Return [x, y] of the center of cell containing provided text 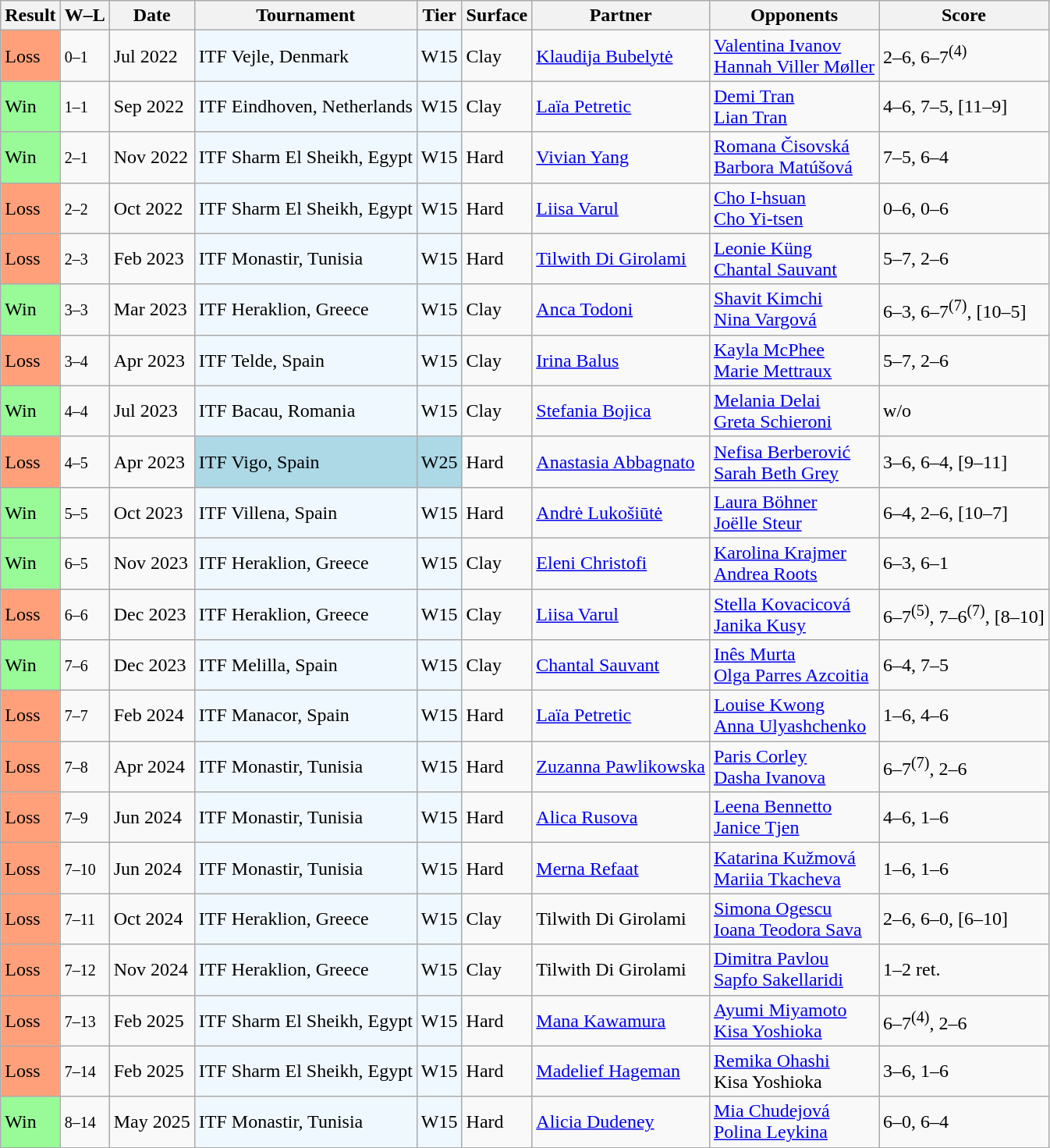
7–14 [84, 1071]
Mia Chudejová Polina Leykina [794, 1122]
Cho I-hsuan Cho Yi-tsen [794, 208]
7–8 [84, 766]
Alicia Dudeney [621, 1122]
Katarina Kužmová Mariia Tkacheva [794, 868]
2–3 [84, 259]
W25 [439, 462]
Score [964, 16]
0–6, 0–6 [964, 208]
Remika Ohashi Kisa Yoshioka [794, 1071]
7–5, 6–4 [964, 158]
4–6, 7–5, [11–9] [964, 106]
Oct 2023 [151, 512]
Leena Bennetto Janice Tjen [794, 818]
6–7(7), 2–6 [964, 766]
6–3, 6–7(7), [10–5] [964, 309]
7–10 [84, 868]
Surface [497, 16]
4–5 [84, 462]
Anastasia Abbagnato [621, 462]
Feb 2024 [151, 716]
Nefisa Berberović Sarah Beth Grey [794, 462]
Nov 2024 [151, 969]
Vivian Yang [621, 158]
Demi Tran Lian Tran [794, 106]
1–1 [84, 106]
2–2 [84, 208]
6–0, 6–4 [964, 1122]
7–13 [84, 1021]
Madelief Hageman [621, 1071]
Apr 2024 [151, 766]
Paris Corley Dasha Ivanova [794, 766]
Ayumi Miyamoto Kisa Yoshioka [794, 1021]
6–3, 6–1 [964, 563]
Nov 2023 [151, 563]
Leonie Küng Chantal Sauvant [794, 259]
Stella Kovacicová Janika Kusy [794, 613]
ITF Telde, Spain [306, 361]
Tier [439, 16]
Shavit Kimchi Nina Vargová [794, 309]
Karolina Krajmer Andrea Roots [794, 563]
2–1 [84, 158]
6–6 [84, 613]
W–L [84, 16]
7–7 [84, 716]
7–12 [84, 969]
Laura Böhner Joëlle Steur [794, 512]
3–6, 6–4, [9–11] [964, 462]
Inês Murta Olga Parres Azcoitia [794, 665]
3–4 [84, 361]
w/o [964, 411]
4–6, 1–6 [964, 818]
ITF Vejle, Denmark [306, 56]
3–6, 1–6 [964, 1071]
2–6, 6–7(4) [964, 56]
Eleni Christofi [621, 563]
1–6, 1–6 [964, 868]
Klaudija Bubelytė [621, 56]
Alica Rusova [621, 818]
Oct 2022 [151, 208]
3–3 [84, 309]
6–4, 2–6, [10–7] [964, 512]
0–1 [84, 56]
5–5 [84, 512]
4–4 [84, 411]
6–5 [84, 563]
7–6 [84, 665]
Mar 2023 [151, 309]
Opponents [794, 16]
Dimitra Pavlou Sapfo Sakellaridi [794, 969]
Irina Balus [621, 361]
Zuzanna Pawlikowska [621, 766]
Merna Refaat [621, 868]
Valentina Ivanov Hannah Viller Møller [794, 56]
ITF Manacor, Spain [306, 716]
ITF Eindhoven, Netherlands [306, 106]
Partner [621, 16]
1–2 ret. [964, 969]
Romana Čisovská Barbora Matúšová [794, 158]
ITF Vigo, Spain [306, 462]
Oct 2024 [151, 919]
Louise Kwong Anna Ulyashchenko [794, 716]
Date [151, 16]
6–7(5), 7–6(7), [8–10] [964, 613]
Sep 2022 [151, 106]
ITF Bacau, Romania [306, 411]
1–6, 4–6 [964, 716]
Jul 2022 [151, 56]
7–11 [84, 919]
Simona Ogescu Ioana Teodora Sava [794, 919]
Tournament [306, 16]
Anca Todoni [621, 309]
2–6, 6–0, [6–10] [964, 919]
Chantal Sauvant [621, 665]
Mana Kawamura [621, 1021]
6–7(4), 2–6 [964, 1021]
8–14 [84, 1122]
7–9 [84, 818]
Andrė Lukošiūtė [621, 512]
May 2025 [151, 1122]
Nov 2022 [151, 158]
Feb 2023 [151, 259]
Result [30, 16]
6–4, 7–5 [964, 665]
Stefania Bojica [621, 411]
Kayla McPhee Marie Mettraux [794, 361]
ITF Melilla, Spain [306, 665]
Melania Delai Greta Schieroni [794, 411]
Jul 2023 [151, 411]
ITF Villena, Spain [306, 512]
